Detect which cell encompasses the target text, then output its (x, y) center coordinate. 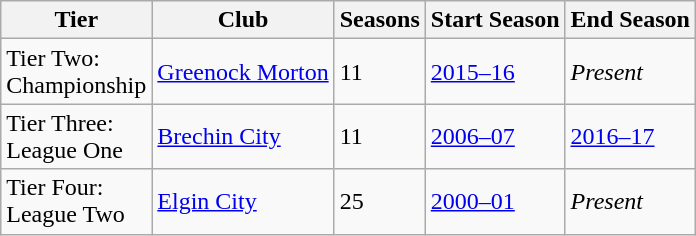
Club (243, 20)
Tier Four:League Two (76, 202)
Brechin City (243, 136)
2016–17 (630, 136)
Greenock Morton (243, 72)
Tier Two:Championship (76, 72)
25 (380, 202)
2000–01 (495, 202)
Tier Three:League One (76, 136)
End Season (630, 20)
Tier (76, 20)
Start Season (495, 20)
Seasons (380, 20)
Elgin City (243, 202)
2006–07 (495, 136)
2015–16 (495, 72)
